Find where the given text appears and provide that cell's center as (x, y) coordinate. 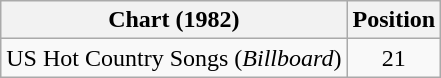
US Hot Country Songs (Billboard) (174, 58)
Position (394, 20)
21 (394, 58)
Chart (1982) (174, 20)
